For the text-containing cell, return its midpoint in (x, y) coordinate format. 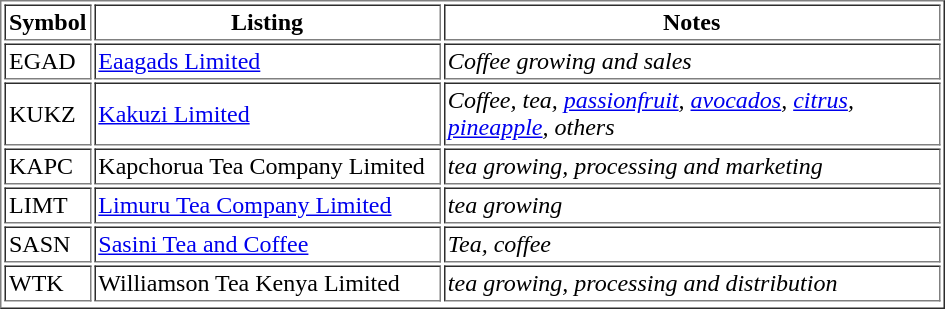
KAPC (47, 166)
Tea, coffee (691, 244)
LIMT (47, 206)
Listing (267, 22)
Notes (691, 22)
Williamson Tea Kenya Limited (267, 284)
Coffee, tea, passionfruit, avocados, citrus, pineapple, others (691, 114)
KUKZ (47, 114)
Kapchorua Tea Company Limited (267, 166)
tea growing, processing and marketing (691, 166)
Sasini Tea and Coffee (267, 244)
Limuru Tea Company Limited (267, 206)
Coffee growing and sales (691, 62)
tea growing, processing and distribution (691, 284)
SASN (47, 244)
EGAD (47, 62)
tea growing (691, 206)
Symbol (47, 22)
WTK (47, 284)
Eaagads Limited (267, 62)
Kakuzi Limited (267, 114)
